Identify which cell holds the provided text, then report its (x, y) central coordinate. 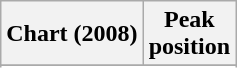
Peakposition (189, 34)
Chart (2008) (72, 34)
